Return the [X, Y] coordinate for the center point of the cell that contains the specified text.  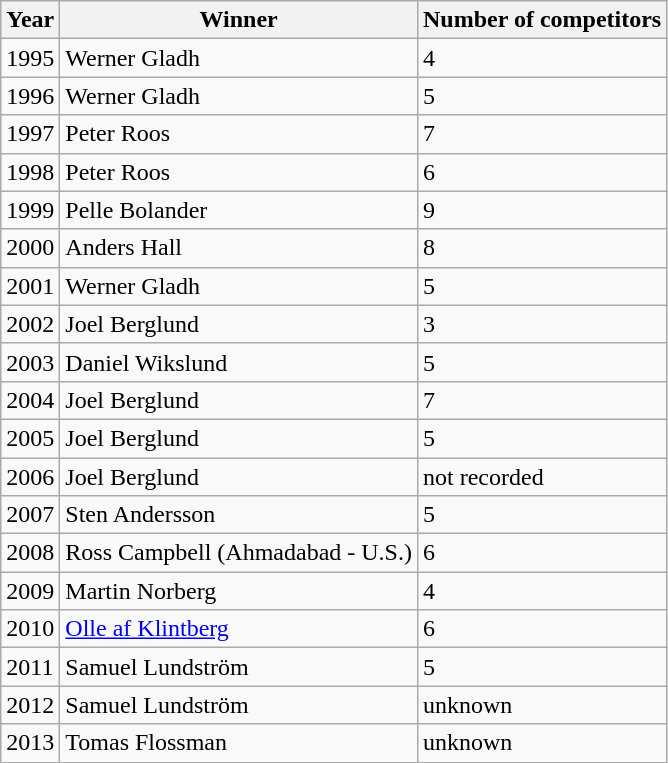
9 [542, 210]
2002 [30, 324]
Pelle Bolander [239, 210]
2007 [30, 515]
2011 [30, 667]
3 [542, 324]
Martin Norberg [239, 591]
2006 [30, 477]
Winner [239, 20]
Tomas Flossman [239, 743]
Anders Hall [239, 248]
2004 [30, 400]
2001 [30, 286]
8 [542, 248]
1995 [30, 58]
1999 [30, 210]
1998 [30, 172]
not recorded [542, 477]
2008 [30, 553]
2009 [30, 591]
2013 [30, 743]
2012 [30, 705]
Ross Campbell (Ahmadabad - U.S.) [239, 553]
2005 [30, 438]
2010 [30, 629]
Olle af Klintberg [239, 629]
Year [30, 20]
2003 [30, 362]
Sten Andersson [239, 515]
Number of competitors [542, 20]
Daniel Wikslund [239, 362]
2000 [30, 248]
1997 [30, 134]
1996 [30, 96]
